Determine the (X, Y) coordinate at the center of the cell enclosing the given text.  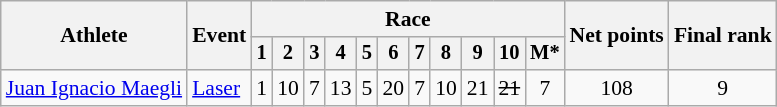
13 (341, 88)
Net points (617, 36)
Race (408, 19)
4 (341, 54)
8 (446, 54)
Athlete (94, 36)
3 (314, 54)
2 (288, 54)
Laser (219, 88)
Event (219, 36)
M* (544, 54)
20 (393, 88)
Final rank (723, 36)
Juan Ignacio Maegli (94, 88)
6 (393, 54)
108 (617, 88)
